Locate the cell with the specified text and output its (x, y) center coordinate. 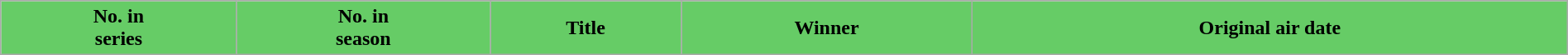
Original air date (1269, 28)
No. inseries (119, 28)
No. inseason (363, 28)
Title (586, 28)
Winner (827, 28)
